Detect which cell encompasses the target text, then output its [X, Y] center coordinate. 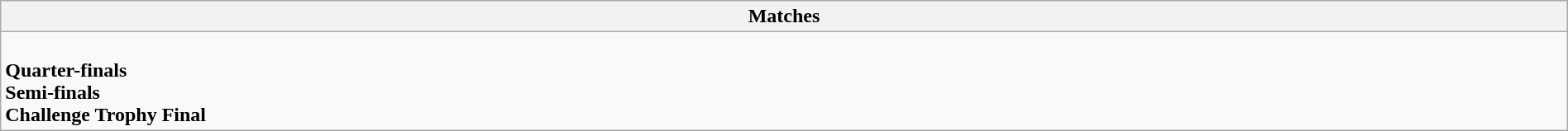
Quarter-finals Semi-finals Challenge Trophy Final [784, 81]
Matches [784, 16]
